Return the [x, y] coordinate for the center point of the cell that contains the specified text.  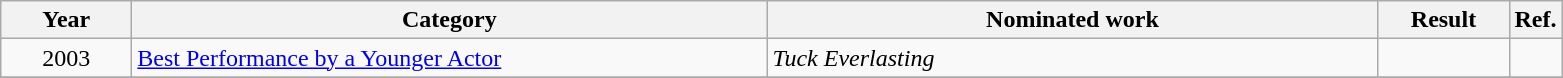
Tuck Everlasting [1072, 58]
Year [66, 20]
Nominated work [1072, 20]
2003 [66, 58]
Ref. [1536, 20]
Category [450, 20]
Result [1444, 20]
Best Performance by a Younger Actor [450, 58]
